Capture the cell that displays the provided text and extract its [x, y] central coordinate. 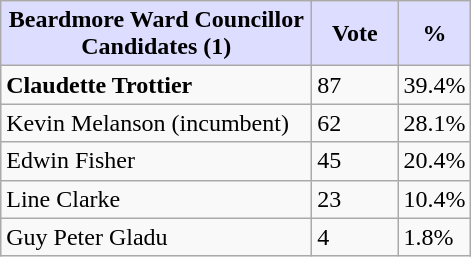
1.8% [434, 237]
62 [355, 123]
87 [355, 85]
10.4% [434, 199]
Claudette Trottier [156, 85]
45 [355, 161]
Kevin Melanson (incumbent) [156, 123]
Beardmore Ward Councillor Candidates (1) [156, 34]
4 [355, 237]
Edwin Fisher [156, 161]
Line Clarke [156, 199]
39.4% [434, 85]
20.4% [434, 161]
% [434, 34]
23 [355, 199]
Vote [355, 34]
Guy Peter Gladu [156, 237]
28.1% [434, 123]
